Search for the cell housing the specified text and yield its [x, y] center coordinate. 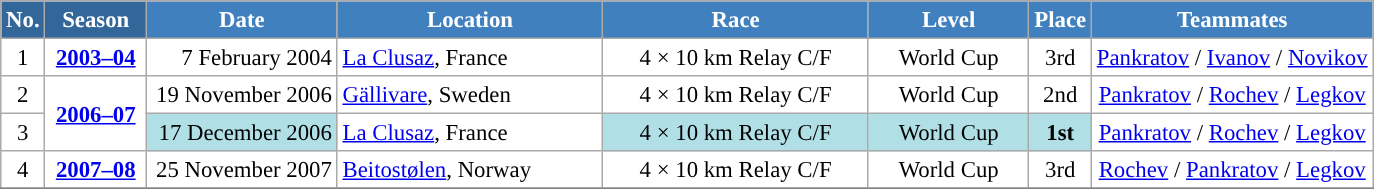
Season [96, 20]
Race [736, 20]
Teammates [1232, 20]
Location [470, 20]
2 [23, 95]
1 [23, 58]
19 November 2006 [242, 95]
2nd [1060, 95]
7 February 2004 [242, 58]
2006–07 [96, 114]
Level [948, 20]
Gällivare, Sweden [470, 95]
No. [23, 20]
Pankratov / Ivanov / Novikov [1232, 58]
Beitostølen, Norway [470, 170]
2007–08 [96, 170]
17 December 2006 [242, 133]
Date [242, 20]
3 [23, 133]
2003–04 [96, 58]
Place [1060, 20]
25 November 2007 [242, 170]
1st [1060, 133]
4 [23, 170]
Rochev / Pankratov / Legkov [1232, 170]
